Provide the (X, Y) coordinate of the cell's center where the given text is located.  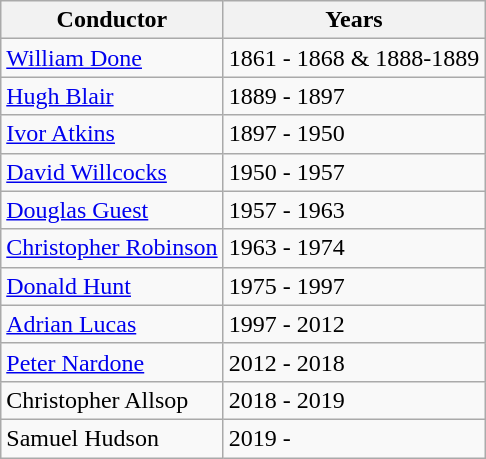
Samuel Hudson (112, 438)
Ivor Atkins (112, 134)
1950 - 1957 (354, 172)
William Done (112, 58)
1889 - 1897 (354, 96)
2018 - 2019 (354, 400)
1997 - 2012 (354, 324)
1963 - 1974 (354, 248)
Donald Hunt (112, 286)
Peter Nardone (112, 362)
Adrian Lucas (112, 324)
David Willcocks (112, 172)
2019 - (354, 438)
Conductor (112, 20)
Hugh Blair (112, 96)
1957 - 1963 (354, 210)
1975 - 1997 (354, 286)
1897 - 1950 (354, 134)
1861 - 1868 & 1888-1889 (354, 58)
Christopher Robinson (112, 248)
Christopher Allsop (112, 400)
Douglas Guest (112, 210)
2012 - 2018 (354, 362)
Years (354, 20)
